Return (X, Y) of the center of cell containing provided text 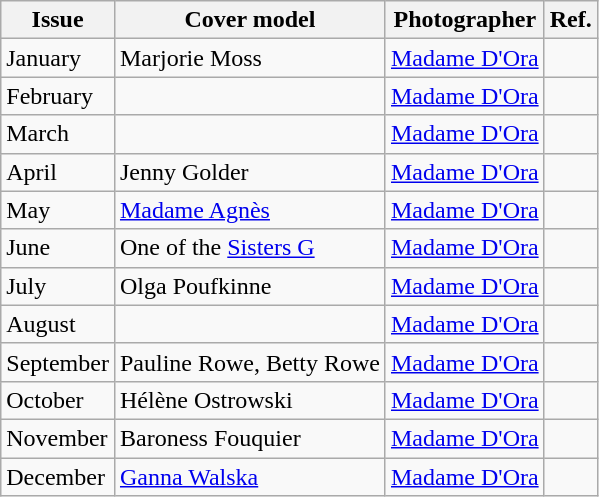
Hélène Ostrowski (250, 400)
Madame Agnès (250, 210)
March (58, 134)
September (58, 362)
October (58, 400)
Issue (58, 20)
February (58, 96)
Marjorie Moss (250, 58)
June (58, 248)
Ref. (570, 20)
Cover model (250, 20)
December (58, 477)
January (58, 58)
Olga Poufkinne (250, 286)
Pauline Rowe, Betty Rowe (250, 362)
April (58, 172)
Jenny Golder (250, 172)
May (58, 210)
One of the Sisters G (250, 248)
Baroness Fouquier (250, 438)
August (58, 324)
November (58, 438)
Ganna Walska (250, 477)
Photographer (464, 20)
July (58, 286)
